Search for the cell housing the specified text and yield its (x, y) center coordinate. 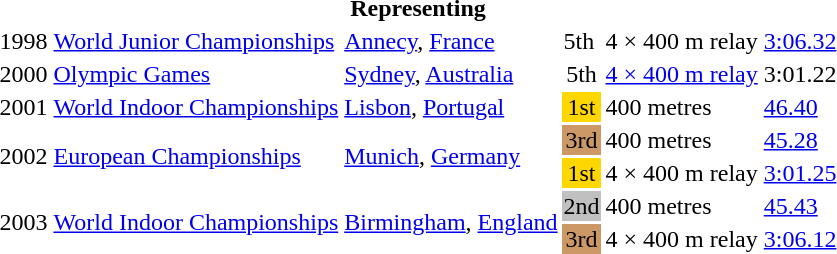
Munich, Germany (451, 156)
2nd (582, 206)
World Junior Championships (196, 41)
Annecy, France (451, 41)
Sydney, Australia (451, 74)
Birmingham, England (451, 222)
Olympic Games (196, 74)
European Championships (196, 156)
Lisbon, Portugal (451, 107)
